Output the (x, y) coordinate of the center of the cell containing the given text.  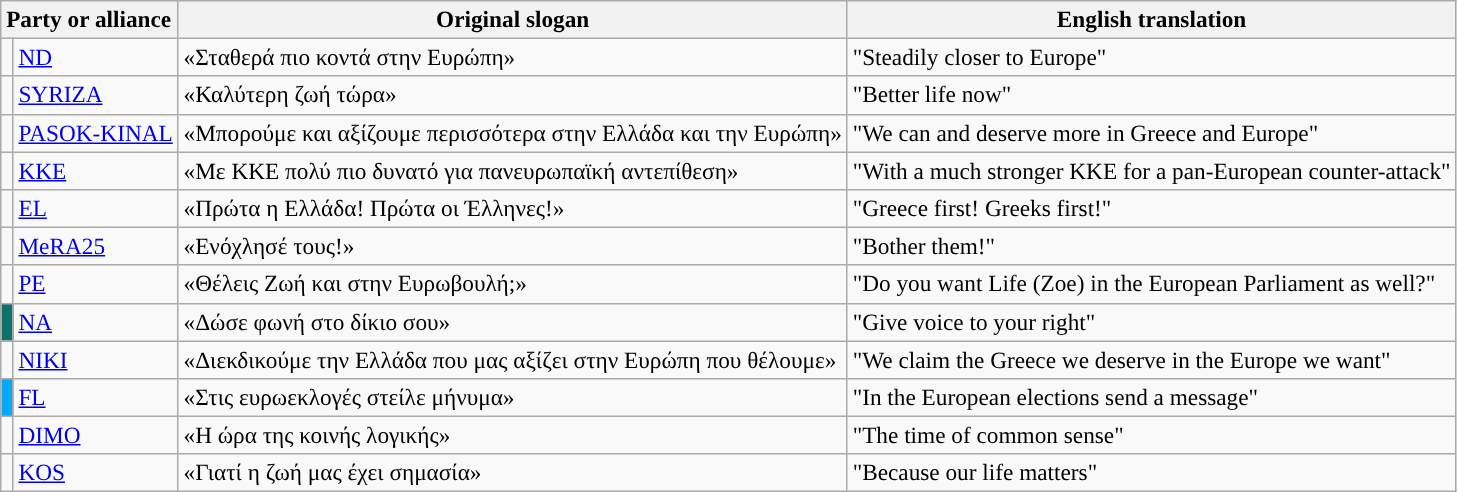
SYRIZA (96, 95)
"We claim the Greece we deserve in the Europe we want" (1152, 359)
"Do you want Life (Zoe) in the European Parliament as well?" (1152, 284)
KKE (96, 170)
NIKI (96, 359)
PASOK-KINAL (96, 133)
«Διεκδικούμε την Ελλάδα που μας αξίζει στην Ευρώπη που θέλουμε» (512, 359)
«Θέλεις Ζωή και στην Ευρωβουλή;» (512, 284)
"Give voice to your right" (1152, 322)
«Στις ευρωεκλογές στείλε μήνυμα» (512, 397)
«Ενόχλησέ τους!» (512, 246)
"Better life now" (1152, 95)
«Σταθερά πιο κοντά στην Ευρώπη» (512, 57)
"Because our life matters" (1152, 473)
"Greece first! Greeks first!" (1152, 208)
PE (96, 284)
DIMO (96, 435)
"Steadily closer to Europe" (1152, 57)
«Μπορούμε και αξίζουμε περισσότερα στην Ελλάδα και την Ευρώπη» (512, 133)
«Δώσε φωνή στο δίκιο σου» (512, 322)
"The time of common sense" (1152, 435)
«Η ώρα της κοινής λογικής» (512, 435)
ND (96, 57)
"Bother them!" (1152, 246)
English translation (1152, 19)
"With a much stronger KKE for a pan-European counter-attack" (1152, 170)
KOS (96, 473)
«Γιατί η ζωή μας έχει σημασία» (512, 473)
EL (96, 208)
«Με ΚΚΕ πολύ πιο δυνατό για πανευρωπαϊκή αντεπίθεση» (512, 170)
FL (96, 397)
«Καλύτερη ζωή τώρα» (512, 95)
Original slogan (512, 19)
"In the European elections send a message" (1152, 397)
Party or alliance (90, 19)
«Πρώτα η Ελλάδα! Πρώτα οι Έλληνες!» (512, 208)
MeRA25 (96, 246)
NA (96, 322)
"We can and deserve more in Greece and Europe" (1152, 133)
